Capture the cell that displays the provided text and extract its (X, Y) central coordinate. 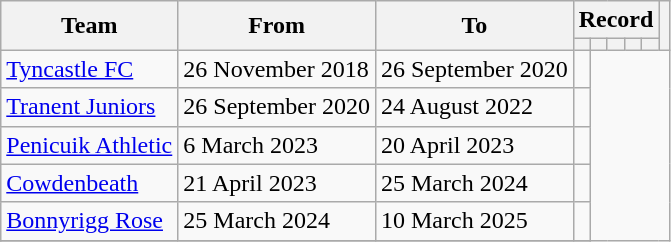
Record (616, 20)
Tranent Juniors (90, 107)
24 August 2022 (474, 107)
Bonnyrigg Rose (90, 221)
From (277, 26)
6 March 2023 (277, 145)
10 March 2025 (474, 221)
Tyncastle FC (90, 69)
26 November 2018 (277, 69)
20 April 2023 (474, 145)
Cowdenbeath (90, 183)
21 April 2023 (277, 183)
Penicuik Athletic (90, 145)
To (474, 26)
Team (90, 26)
